Detect which cell encompasses the target text, then output its [X, Y] center coordinate. 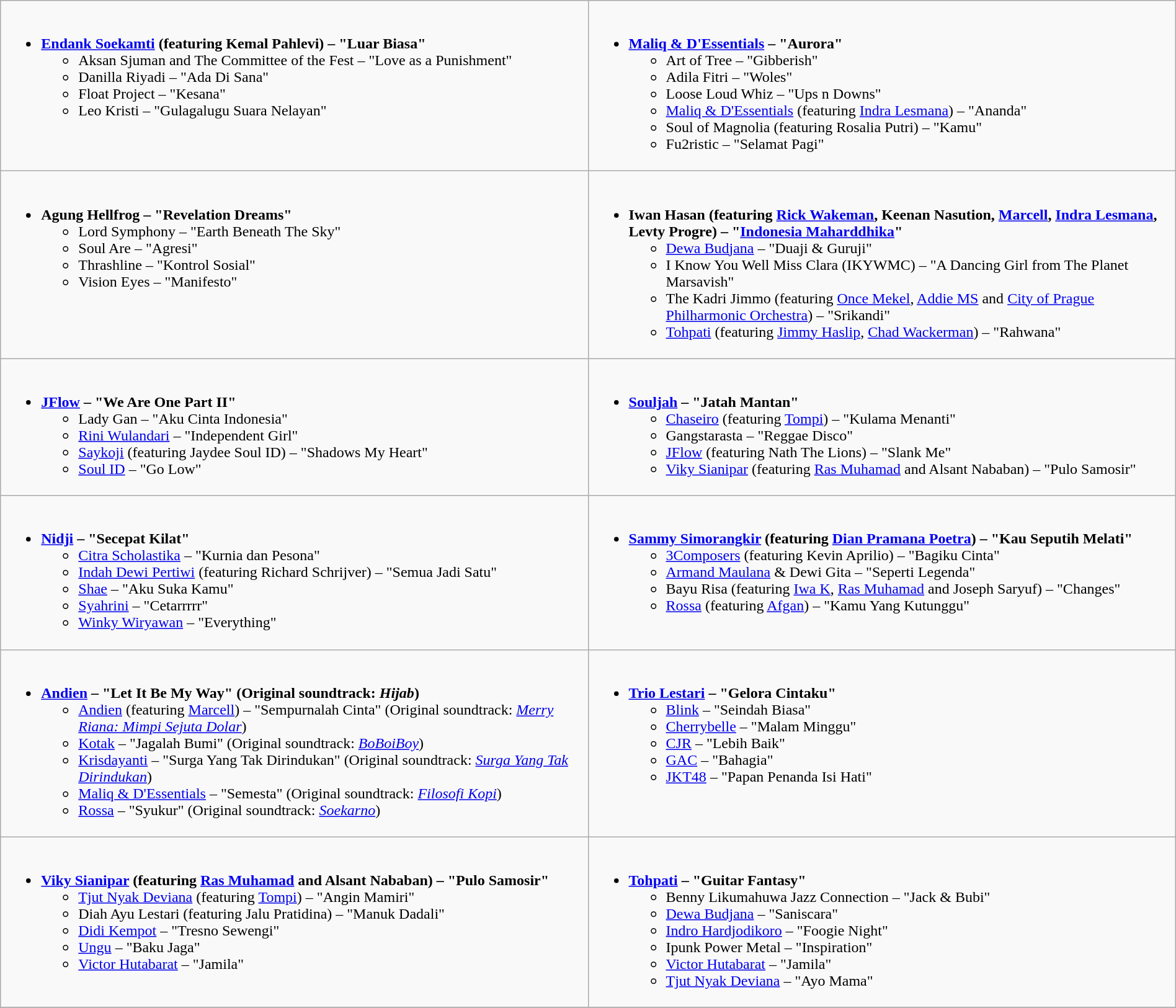
Agung Hellfrog – "Revelation Dreams"Lord Symphony – "Earth Beneath The Sky"Soul Are – "Agresi"Thrashline – "Kontrol Sosial"Vision Eyes – "Manifesto" [294, 265]
Trio Lestari – "Gelora Cintaku"Blink – "Seindah Biasa"Cherrybelle – "Malam Minggu"CJR – "Lebih Baik"GAC – "Bahagia"JKT48 – "Papan Penanda Isi Hati" [882, 743]
